Return the (X, Y) coordinate for the center point of the cell that contains the specified text.  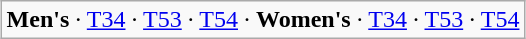
Men's · T34 · T53 · T54 · Women's · T34 · T53 · T54 (263, 20)
